Identify which cell holds the provided text, then report its (x, y) central coordinate. 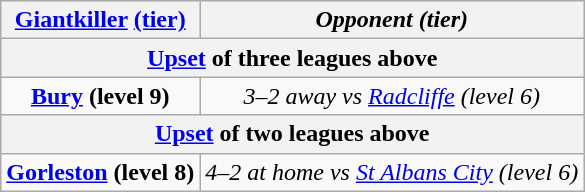
Giantkiller (tier) (100, 20)
Upset of three leagues above (292, 58)
3–2 away vs Radcliffe (level 6) (392, 96)
Upset of two leagues above (292, 134)
Bury (level 9) (100, 96)
4–2 at home vs St Albans City (level 6) (392, 172)
Gorleston (level 8) (100, 172)
Opponent (tier) (392, 20)
